Provide the [X, Y] coordinate of the cell's center where the given text is located.  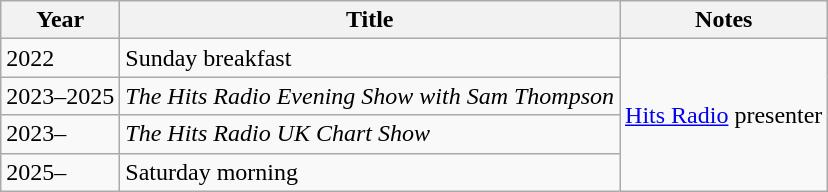
2022 [60, 58]
2023–2025 [60, 96]
Saturday morning [370, 172]
The Hits Radio UK Chart Show [370, 134]
2023– [60, 134]
Year [60, 20]
Sunday breakfast [370, 58]
Notes [724, 20]
The Hits Radio Evening Show with Sam Thompson [370, 96]
Hits Radio presenter [724, 115]
2025– [60, 172]
Title [370, 20]
